Search for the cell housing the specified text and yield its (x, y) center coordinate. 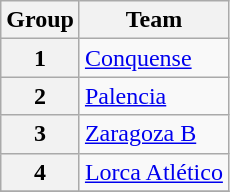
Group (40, 20)
4 (40, 172)
Zaragoza B (154, 134)
3 (40, 134)
Lorca Atlético (154, 172)
2 (40, 96)
Conquense (154, 58)
Team (154, 20)
Palencia (154, 96)
1 (40, 58)
